Return the [X, Y] coordinate for the center point of the cell that contains the specified text.  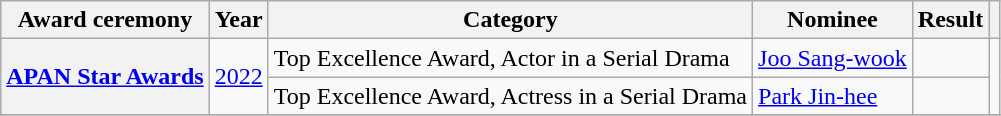
Result [950, 20]
2022 [238, 77]
APAN Star Awards [105, 77]
Joo Sang-wook [833, 58]
Category [510, 20]
Award ceremony [105, 20]
Top Excellence Award, Actress in a Serial Drama [510, 96]
Park Jin-hee [833, 96]
Year [238, 20]
Top Excellence Award, Actor in a Serial Drama [510, 58]
Nominee [833, 20]
